Determine the (X, Y) coordinate at the center of the cell enclosing the given text.  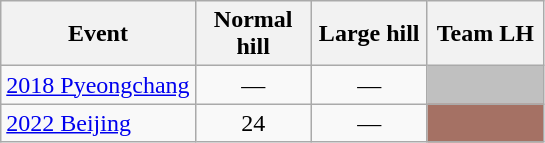
Event (98, 34)
2018 Pyeongchang (98, 85)
24 (253, 123)
Large hill (369, 34)
2022 Beijing (98, 123)
Team LH (485, 34)
Normal hill (253, 34)
